For the text-containing cell, return its midpoint in (x, y) coordinate format. 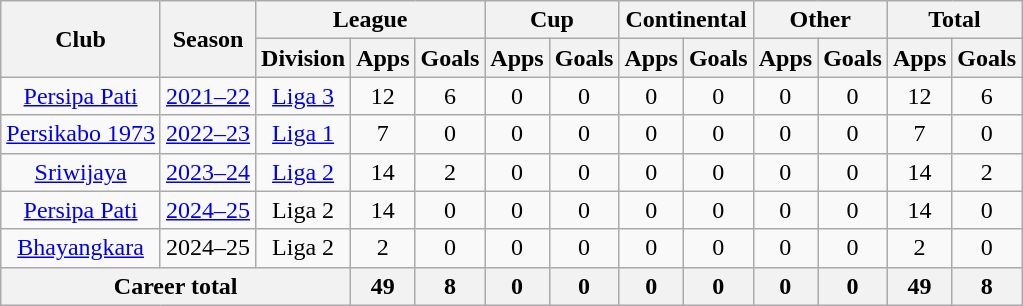
Cup (552, 20)
2021–22 (208, 96)
League (370, 20)
Liga 1 (304, 134)
Division (304, 58)
Bhayangkara (81, 248)
Total (954, 20)
Liga 3 (304, 96)
2022–23 (208, 134)
Sriwijaya (81, 172)
Season (208, 39)
2023–24 (208, 172)
Career total (176, 286)
Persikabo 1973 (81, 134)
Other (820, 20)
Club (81, 39)
Continental (686, 20)
